Identify which cell holds the provided text, then report its [x, y] central coordinate. 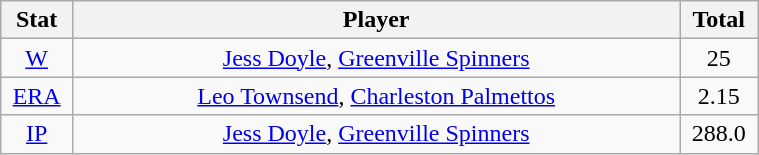
IP [37, 134]
Stat [37, 20]
Leo Townsend, Charleston Palmettos [376, 96]
2.15 [719, 96]
288.0 [719, 134]
ERA [37, 96]
W [37, 58]
Total [719, 20]
25 [719, 58]
Player [376, 20]
